Pinpoint the cell where the given text exists, returning its [x, y] midpoint coordinate. 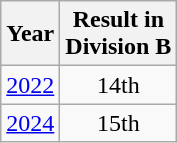
2022 [30, 85]
14th [118, 85]
Result inDivision B [118, 34]
15th [118, 123]
2024 [30, 123]
Year [30, 34]
